Capture the cell that displays the provided text and extract its (X, Y) central coordinate. 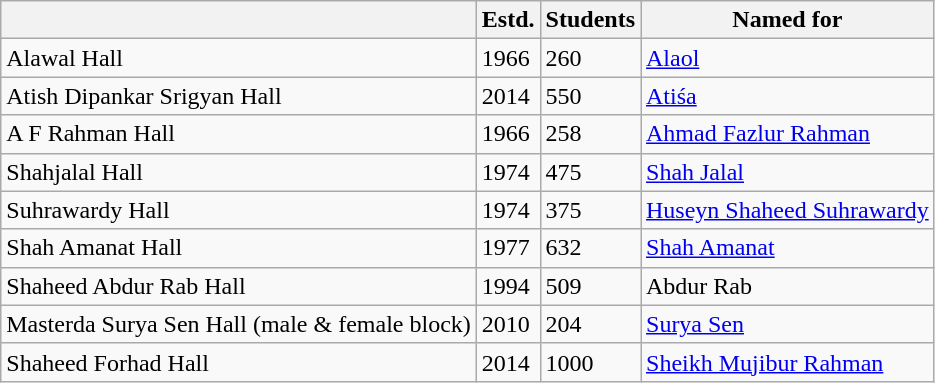
Shah Amanat Hall (239, 248)
Atish Dipankar Srigyan Hall (239, 96)
Estd. (508, 20)
Abdur Rab (787, 286)
Shahjalal Hall (239, 172)
Masterda Surya Sen Hall (male & female block) (239, 324)
Suhrawardy Hall (239, 210)
Ahmad Fazlur Rahman (787, 134)
550 (590, 96)
Shah Jalal (787, 172)
Sheikh Mujibur Rahman (787, 362)
Students (590, 20)
1994 (508, 286)
A F Rahman Hall (239, 134)
260 (590, 58)
Alawal Hall (239, 58)
2010 (508, 324)
258 (590, 134)
Atiśa (787, 96)
1977 (508, 248)
Shaheed Forhad Hall (239, 362)
204 (590, 324)
509 (590, 286)
475 (590, 172)
Alaol (787, 58)
1000 (590, 362)
Huseyn Shaheed Suhrawardy (787, 210)
632 (590, 248)
Shah Amanat (787, 248)
Shaheed Abdur Rab Hall (239, 286)
Surya Sen (787, 324)
375 (590, 210)
Named for (787, 20)
